Return the [X, Y] coordinate for the center point of the cell that contains the specified text.  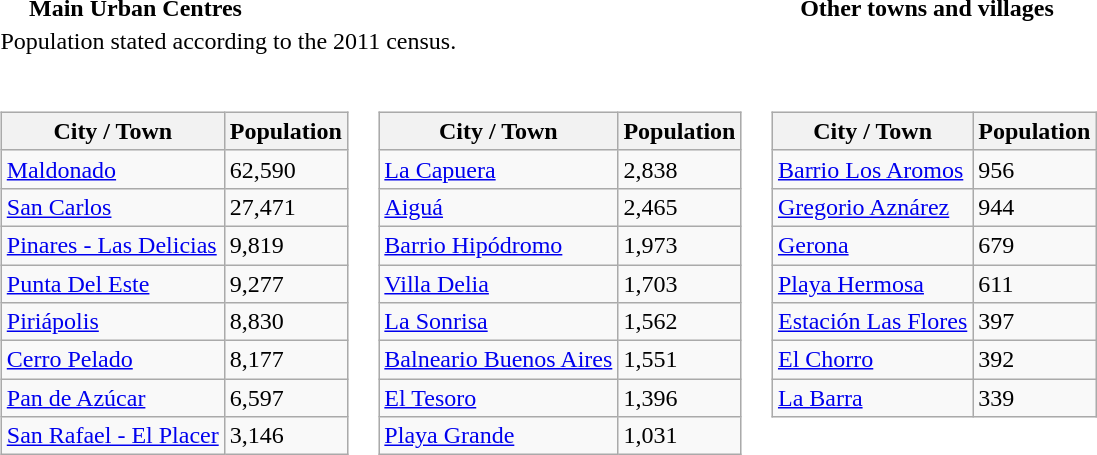
El Chorro [872, 360]
Piriápolis [112, 322]
1,551 [680, 360]
El Tesoro [498, 398]
1,031 [680, 436]
1,562 [680, 322]
611 [1034, 283]
956 [1034, 169]
Maldonado [112, 169]
9,277 [286, 283]
1,973 [680, 245]
La Capuera [498, 169]
9,819 [286, 245]
Estación Las Flores [872, 322]
1,703 [680, 283]
8,177 [286, 360]
62,590 [286, 169]
679 [1034, 245]
Barrio Hipódromo [498, 245]
Playa Hermosa [872, 283]
Punta Del Este [112, 283]
Villa Delia [498, 283]
2,465 [680, 207]
3,146 [286, 436]
8,830 [286, 322]
Balneario Buenos Aires [498, 360]
1,396 [680, 398]
Gerona [872, 245]
Pan de Azúcar [112, 398]
San Carlos [112, 207]
La Barra [872, 398]
Pinares - Las Delicias [112, 245]
27,471 [286, 207]
San Rafael - El Placer [112, 436]
Barrio Los Aromos [872, 169]
6,597 [286, 398]
La Sonrisa [498, 322]
944 [1034, 207]
Cerro Pelado [112, 360]
2,838 [680, 169]
392 [1034, 360]
339 [1034, 398]
Gregorio Aznárez [872, 207]
397 [1034, 322]
Playa Grande [498, 436]
Aiguá [498, 207]
